Determine the (x, y) coordinate at the center of the cell enclosing the given text.  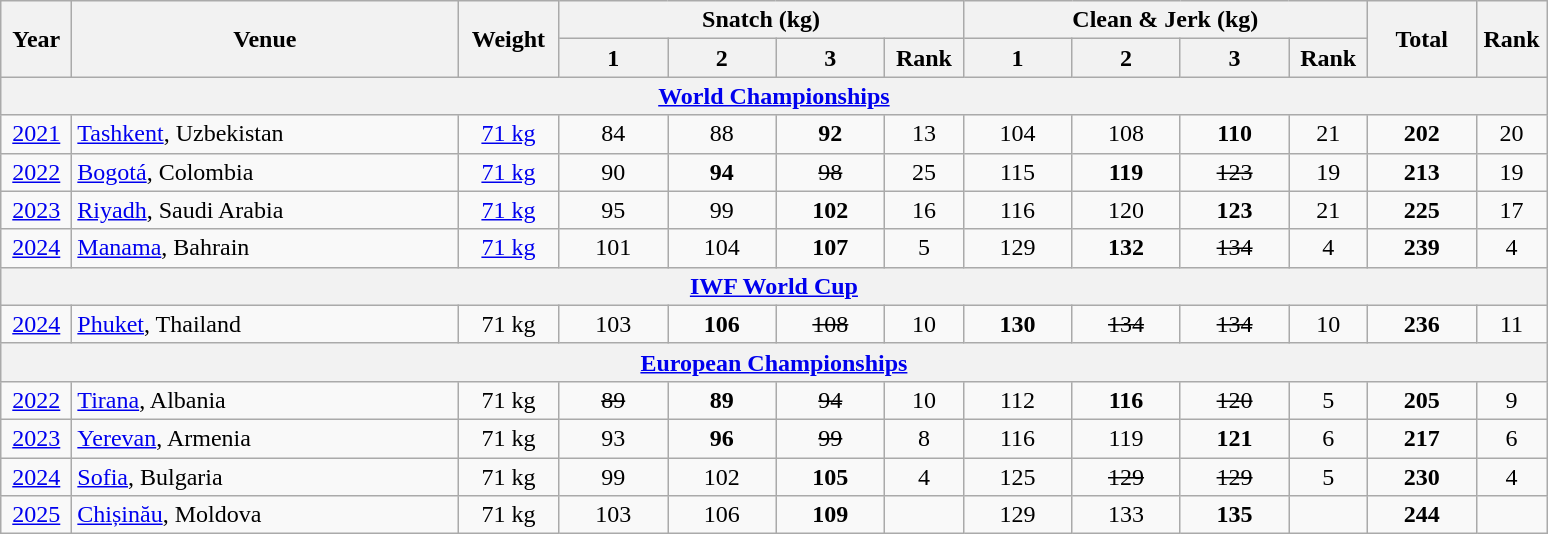
239 (1422, 248)
World Championships (774, 96)
Bogotá, Colombia (265, 172)
13 (924, 134)
11 (1512, 324)
Clean & Jerk (kg) (1165, 20)
Sofia, Bulgaria (265, 477)
Tashkent, Uzbekistan (265, 134)
20 (1512, 134)
Total (1422, 39)
205 (1422, 400)
IWF World Cup (774, 286)
Year (36, 39)
25 (924, 172)
90 (614, 172)
236 (1422, 324)
84 (614, 134)
17 (1512, 210)
133 (1126, 515)
9 (1512, 400)
105 (830, 477)
Riyadh, Saudi Arabia (265, 210)
96 (722, 438)
98 (830, 172)
Chișinău, Moldova (265, 515)
Phuket, Thailand (265, 324)
107 (830, 248)
101 (614, 248)
92 (830, 134)
230 (1422, 477)
217 (1422, 438)
2025 (36, 515)
88 (722, 134)
Tirana, Albania (265, 400)
European Championships (774, 362)
225 (1422, 210)
135 (1234, 515)
Weight (508, 39)
244 (1422, 515)
202 (1422, 134)
Manama, Bahrain (265, 248)
115 (1018, 172)
95 (614, 210)
125 (1018, 477)
109 (830, 515)
Yerevan, Armenia (265, 438)
112 (1018, 400)
130 (1018, 324)
110 (1234, 134)
16 (924, 210)
121 (1234, 438)
2021 (36, 134)
132 (1126, 248)
93 (614, 438)
8 (924, 438)
Venue (265, 39)
Snatch (kg) (761, 20)
213 (1422, 172)
